Pinpoint the cell where the given text exists, returning its [x, y] midpoint coordinate. 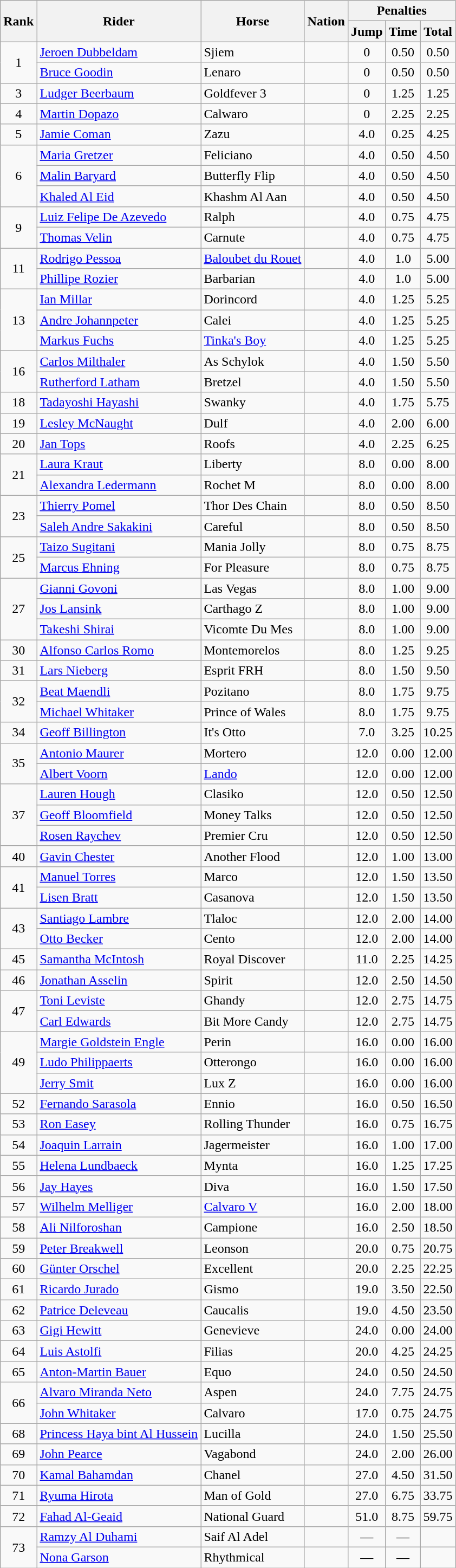
Samantha McIntosh [119, 960]
22.50 [438, 1290]
Jeroen Dubbeldam [119, 52]
Gianni Govoni [119, 588]
Marcus Ehning [119, 567]
Montemorelos [252, 650]
71 [18, 1495]
Rodrigo Pessoa [119, 258]
Mynta [252, 1165]
Butterfly Flip [252, 176]
Genevieve [252, 1331]
9.25 [438, 650]
Lando [252, 774]
Andre Johannpeter [119, 320]
Time [403, 31]
Ramzy Al Duhami [119, 1537]
Careful [252, 526]
Aspen [252, 1392]
Ron Easey [119, 1124]
Caucalis [252, 1310]
16.50 [438, 1104]
Premier Cru [252, 835]
Ennio [252, 1104]
56 [18, 1186]
66 [18, 1403]
32 [18, 702]
Martin Dopazo [119, 114]
Carthago Z [252, 609]
62 [18, 1310]
6.00 [438, 423]
59.75 [438, 1516]
John Whitaker [119, 1413]
Casanova [252, 897]
13 [18, 320]
0.25 [403, 134]
40 [18, 856]
Lucilla [252, 1434]
Tinka's Boy [252, 341]
61 [18, 1290]
Anton-Martin Bauer [119, 1372]
3.25 [403, 733]
As Schylok [252, 361]
5 [18, 134]
Rosen Raychev [119, 835]
Calei [252, 320]
Jonathan Asselin [119, 980]
Another Flood [252, 856]
Calvaro V [252, 1207]
Jagermeister [252, 1145]
34 [18, 733]
25 [18, 557]
Princess Haya bint Al Hussein [119, 1434]
53 [18, 1124]
Jos Lansink [119, 609]
10.25 [438, 733]
Nona Garson [119, 1557]
Markus Fuchs [119, 341]
55 [18, 1165]
4 [18, 114]
Thomas Velin [119, 237]
31.50 [438, 1475]
Feliciano [252, 155]
John Pearce [119, 1454]
30 [18, 650]
Tlaloc [252, 918]
Beat Maendli [119, 691]
Toni Leviste [119, 1001]
20 [18, 444]
Bretzel [252, 382]
Alfonso Carlos Romo [119, 650]
Man of Gold [252, 1495]
3.50 [403, 1290]
46 [18, 980]
Clasiko [252, 794]
Fahad Al-Geaid [119, 1516]
Money Talks [252, 815]
Leonson [252, 1248]
Alvaro Miranda Neto [119, 1392]
Antonio Maurer [119, 753]
Khaled Al Eid [119, 196]
Chanel [252, 1475]
Santiago Lambre [119, 918]
Swanky [252, 403]
Joaquin Larrain [119, 1145]
Tadayoshi Hayashi [119, 403]
Margie Goldstein Engle [119, 1042]
Prince of Wales [252, 712]
Bruce Goodin [119, 73]
Roofs [252, 444]
Ryuma Hirota [119, 1495]
26.00 [438, 1454]
9.50 [438, 671]
Cento [252, 939]
22.25 [438, 1269]
14.25 [438, 960]
Patrice Deleveau [119, 1310]
Marco [252, 877]
6 [18, 176]
16.75 [438, 1124]
Lenaro [252, 73]
57 [18, 1207]
Gismo [252, 1290]
Perin [252, 1042]
Helena Lundbaeck [119, 1165]
Dulf [252, 423]
64 [18, 1351]
13.00 [438, 856]
Lauren Hough [119, 794]
Taizo Sugitani [119, 547]
7.75 [403, 1392]
Campione [252, 1227]
19 [18, 423]
16 [18, 372]
Otterongo [252, 1062]
9 [18, 227]
Laura Kraut [119, 464]
Dorincord [252, 300]
70 [18, 1475]
Geoff Billington [119, 733]
1 [18, 62]
Thierry Pomel [119, 506]
Jan Tops [119, 444]
Saleh Andre Sakakini [119, 526]
Horse [252, 21]
17.0 [367, 1413]
14.50 [438, 980]
Ghandy [252, 1001]
18.50 [438, 1227]
41 [18, 887]
17.00 [438, 1145]
73 [18, 1547]
24.25 [438, 1351]
Jamie Coman [119, 134]
47 [18, 1011]
Jerry Smit [119, 1083]
45 [18, 960]
Carl Edwards [119, 1021]
Takeshi Shirai [119, 630]
Rank [18, 21]
Total [438, 31]
3 [18, 93]
5.75 [438, 403]
Baloubet du Rouet [252, 258]
17.50 [438, 1186]
11.0 [367, 960]
Penalties [402, 11]
Equo [252, 1372]
Fernando Sarasola [119, 1104]
Rhythmical [252, 1557]
Kamal Bahamdan [119, 1475]
25.50 [438, 1434]
65 [18, 1372]
43 [18, 929]
18.00 [438, 1207]
Las Vegas [252, 588]
68 [18, 1434]
Jump [367, 31]
Ian Millar [119, 300]
Liberty [252, 464]
Rider [119, 21]
17.25 [438, 1165]
Peter Breakwell [119, 1248]
Phillipe Rozier [119, 279]
Wilhelm Melliger [119, 1207]
Khashm Al Aan [252, 196]
54 [18, 1145]
Carlos Milthaler [119, 361]
Alexandra Ledermann [119, 485]
23 [18, 516]
6.75 [403, 1495]
24.00 [438, 1331]
Ralph [252, 217]
Diva [252, 1186]
24.50 [438, 1372]
Thor Des Chain [252, 506]
Gavin Chester [119, 856]
6.25 [438, 444]
31 [18, 671]
21 [18, 475]
63 [18, 1331]
Saif Al Adel [252, 1537]
Luiz Felipe De Azevedo [119, 217]
23.50 [438, 1310]
Albert Voorn [119, 774]
69 [18, 1454]
Sjiem [252, 52]
Gigi Hewitt [119, 1331]
Jay Hayes [119, 1186]
7.0 [367, 733]
Nation [326, 21]
Spirit [252, 980]
It's Otto [252, 733]
20.75 [438, 1248]
Malin Baryard [119, 176]
Mortero [252, 753]
Zazu [252, 134]
11 [18, 269]
59 [18, 1248]
Lux Z [252, 1083]
Maria Gretzer [119, 155]
Otto Becker [119, 939]
27 [18, 608]
Ricardo Jurado [119, 1290]
Calwaro [252, 114]
Lesley McNaught [119, 423]
Michael Whitaker [119, 712]
Barbarian [252, 279]
Esprit FRH [252, 671]
Vicomte Du Mes [252, 630]
37 [18, 815]
Filias [252, 1351]
18 [18, 403]
Ali Nilforoshan [119, 1227]
33.75 [438, 1495]
Rochet M [252, 485]
Rolling Thunder [252, 1124]
Excellent [252, 1269]
60 [18, 1269]
58 [18, 1227]
35 [18, 763]
Ludo Philippaerts [119, 1062]
Goldfever 3 [252, 93]
Calvaro [252, 1413]
Bit More Candy [252, 1021]
Carnute [252, 237]
Royal Discover [252, 960]
49 [18, 1062]
Vagabond [252, 1454]
Mania Jolly [252, 547]
Pozitano [252, 691]
Lisen Bratt [119, 897]
Rutherford Latham [119, 382]
Günter Orschel [119, 1269]
51.0 [367, 1516]
Ludger Beerbaum [119, 93]
Luis Astolfi [119, 1351]
Lars Nieberg [119, 671]
Manuel Torres [119, 877]
52 [18, 1104]
Geoff Bloomfield [119, 815]
National Guard [252, 1516]
72 [18, 1516]
For Pleasure [252, 567]
